Provide the (x, y) coordinate of the cell's center where the given text is located.  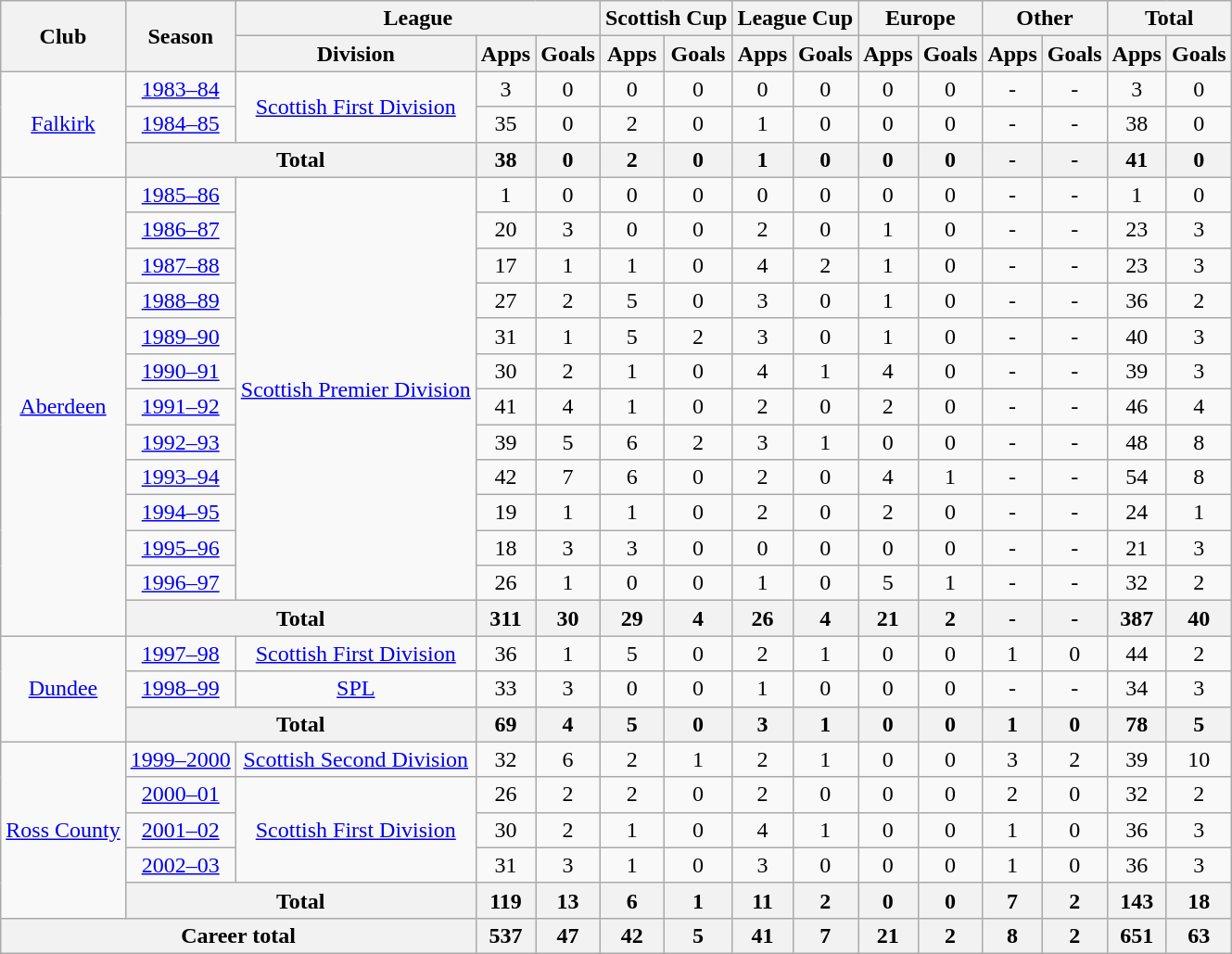
Scottish Cup (666, 19)
35 (505, 124)
Scottish Premier Division (356, 389)
11 (762, 900)
27 (505, 300)
78 (1137, 724)
League (417, 19)
1986–87 (180, 230)
1998–99 (180, 689)
1995–96 (180, 548)
1993–94 (180, 477)
Europe (921, 19)
537 (505, 935)
1991–92 (180, 406)
143 (1137, 900)
46 (1137, 406)
2002–03 (180, 865)
SPL (356, 689)
47 (568, 935)
387 (1137, 618)
1989–90 (180, 336)
1994–95 (180, 513)
Club (63, 36)
Division (356, 54)
Career total (239, 935)
Ross County (63, 830)
119 (505, 900)
19 (505, 513)
1996–97 (180, 583)
651 (1137, 935)
54 (1137, 477)
1987–88 (180, 265)
1990–91 (180, 371)
63 (1199, 935)
69 (505, 724)
10 (1199, 759)
44 (1137, 654)
13 (568, 900)
20 (505, 230)
1988–89 (180, 300)
1985–86 (180, 195)
Falkirk (63, 124)
48 (1137, 442)
1997–98 (180, 654)
24 (1137, 513)
1992–93 (180, 442)
Aberdeen (63, 406)
33 (505, 689)
34 (1137, 689)
Dundee (63, 689)
17 (505, 265)
29 (631, 618)
Scottish Second Division (356, 759)
Season (180, 36)
2000–01 (180, 795)
League Cup (795, 19)
1984–85 (180, 124)
311 (505, 618)
Other (1045, 19)
1999–2000 (180, 759)
1983–84 (180, 89)
2001–02 (180, 830)
